Detect which cell encompasses the target text, then output its [x, y] center coordinate. 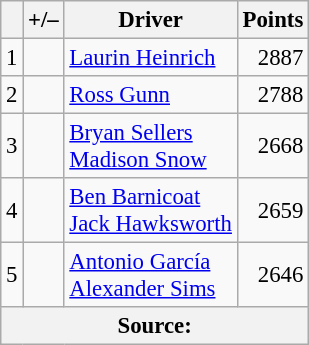
Antonio García Alexander Sims [150, 276]
2788 [272, 95]
1 [12, 58]
2646 [272, 276]
Points [272, 20]
4 [12, 210]
2659 [272, 210]
Ben Barnicoat Jack Hawksworth [150, 210]
Laurin Heinrich [150, 58]
Driver [150, 20]
Bryan Sellers Madison Snow [150, 146]
2668 [272, 146]
3 [12, 146]
2887 [272, 58]
5 [12, 276]
Ross Gunn [150, 95]
2 [12, 95]
+/– [44, 20]
